Output the (X, Y) coordinate of the center of the cell containing the given text.  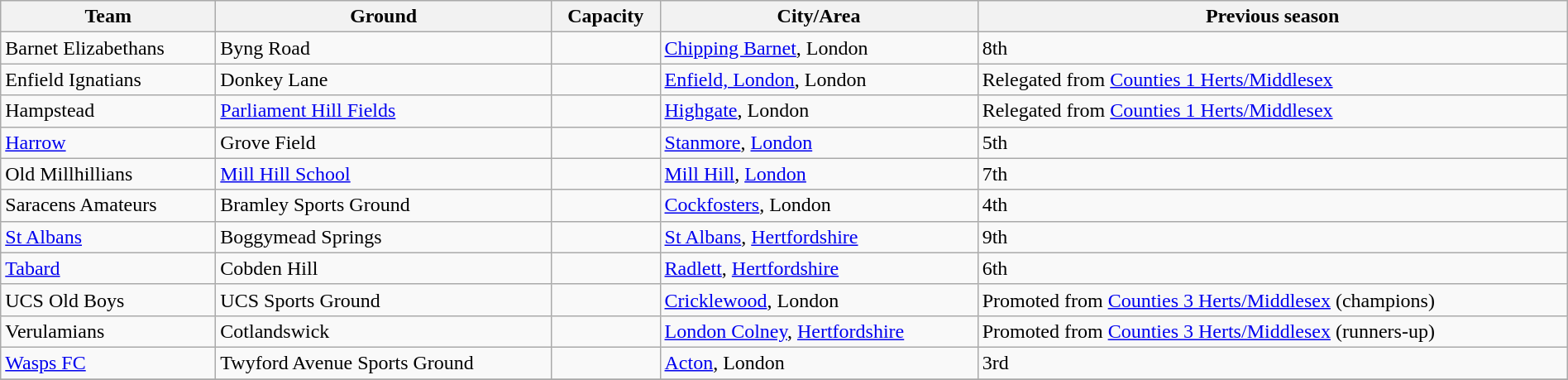
Verulamians (108, 331)
St Albans, Hertfordshire (819, 237)
Old Millhillians (108, 174)
City/Area (819, 17)
Promoted from Counties 3 Herts/Middlesex (runners-up) (1272, 331)
Enfield, London, London (819, 79)
Cockfosters, London (819, 205)
Wasps FC (108, 363)
9th (1272, 237)
Highgate, London (819, 111)
Boggymead Springs (384, 237)
Twyford Avenue Sports Ground (384, 363)
Saracens Amateurs (108, 205)
Byng Road (384, 48)
UCS Sports Ground (384, 300)
7th (1272, 174)
3rd (1272, 363)
Radlett, Hertfordshire (819, 268)
8th (1272, 48)
London Colney, Hertfordshire (819, 331)
UCS Old Boys (108, 300)
Parliament Hill Fields (384, 111)
Donkey Lane (384, 79)
Hampstead (108, 111)
Cobden Hill (384, 268)
4th (1272, 205)
St Albans (108, 237)
Grove Field (384, 142)
Barnet Elizabethans (108, 48)
Cricklewood, London (819, 300)
Tabard (108, 268)
Previous season (1272, 17)
Cotlandswick (384, 331)
Enfield Ignatians (108, 79)
Capacity (605, 17)
Acton, London (819, 363)
Ground (384, 17)
Mill Hill School (384, 174)
Stanmore, London (819, 142)
Team (108, 17)
Bramley Sports Ground (384, 205)
Promoted from Counties 3 Herts/Middlesex (champions) (1272, 300)
6th (1272, 268)
Mill Hill, London (819, 174)
Harrow (108, 142)
5th (1272, 142)
Chipping Barnet, London (819, 48)
